Determine the [X, Y] coordinate at the center of the cell enclosing the given text.  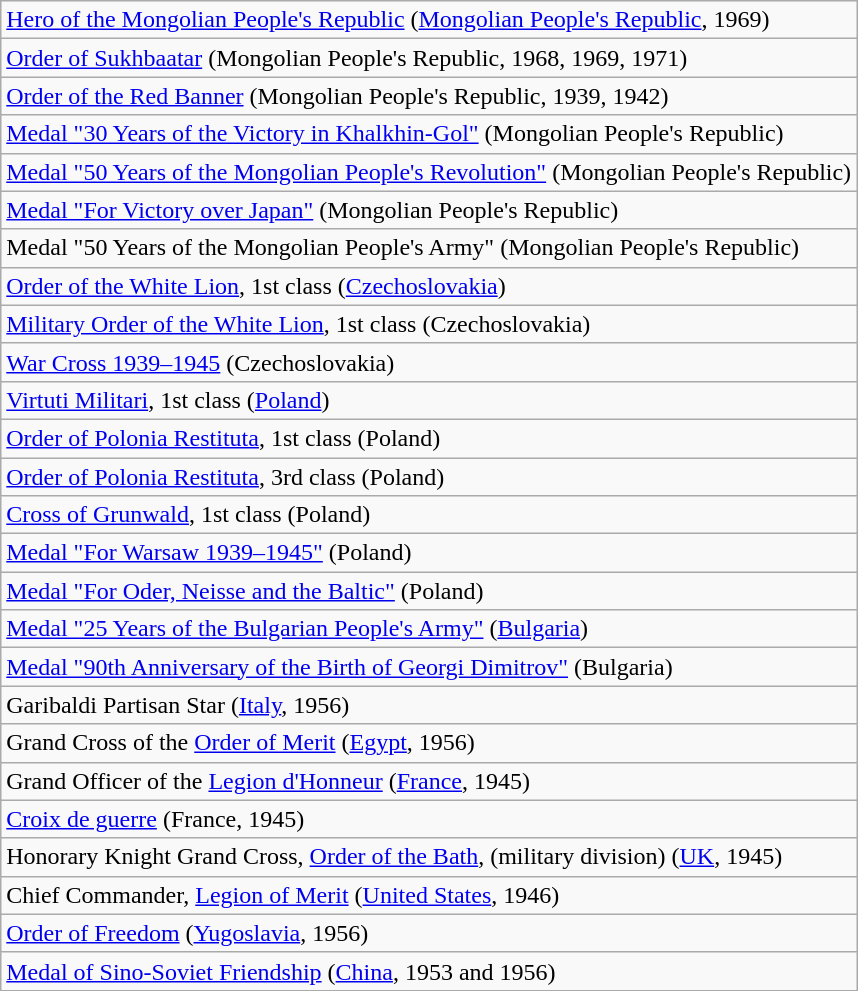
Order of Polonia Restituta, 1st class (Poland) [429, 438]
Medal "For Warsaw 1939–1945" (Poland) [429, 553]
Honorary Knight Grand Cross, Order of the Bath, (military division) (UK, 1945) [429, 857]
Croix de guerre (France, 1945) [429, 819]
Order of Sukhbaatar (Mongolian People's Republic, 1968, 1969, 1971) [429, 58]
War Cross 1939–1945 (Czechoslovakia) [429, 362]
Chief Commander, Legion of Merit (United States, 1946) [429, 895]
Medal "25 Years of the Bulgarian People's Army" (Bulgaria) [429, 629]
Medal "50 Years of the Mongolian People's Revolution" (Mongolian People's Republic) [429, 172]
Medal "50 Years of the Mongolian People's Army" (Mongolian People's Republic) [429, 248]
Medal "30 Years of the Victory in Khalkhin-Gol" (Mongolian People's Republic) [429, 134]
Cross of Grunwald, 1st class (Poland) [429, 515]
Grand Cross of the Order of Merit (Egypt, 1956) [429, 743]
Medal "90th Anniversary of the Birth of Georgi Dimitrov" (Bulgaria) [429, 667]
Virtuti Militari, 1st class (Poland) [429, 400]
Hero of the Mongolian People's Republic (Mongolian People's Republic, 1969) [429, 20]
Grand Officer of the Legion d'Honneur (France, 1945) [429, 781]
Order of the Red Banner (Mongolian People's Republic, 1939, 1942) [429, 96]
Medal of Sino-Soviet Friendship (China, 1953 and 1956) [429, 971]
Order of the White Lion, 1st class (Czechoslovakia) [429, 286]
Military Order of the White Lion, 1st class (Czechoslovakia) [429, 324]
Medal "For Victory over Japan" (Mongolian People's Republic) [429, 210]
Medal "For Oder, Neisse and the Baltic" (Poland) [429, 591]
Order of Freedom (Yugoslavia, 1956) [429, 933]
Garibaldi Partisan Star (Italy, 1956) [429, 705]
Order of Polonia Restituta, 3rd class (Poland) [429, 477]
